Locate the cell with the specified text and output its [X, Y] center coordinate. 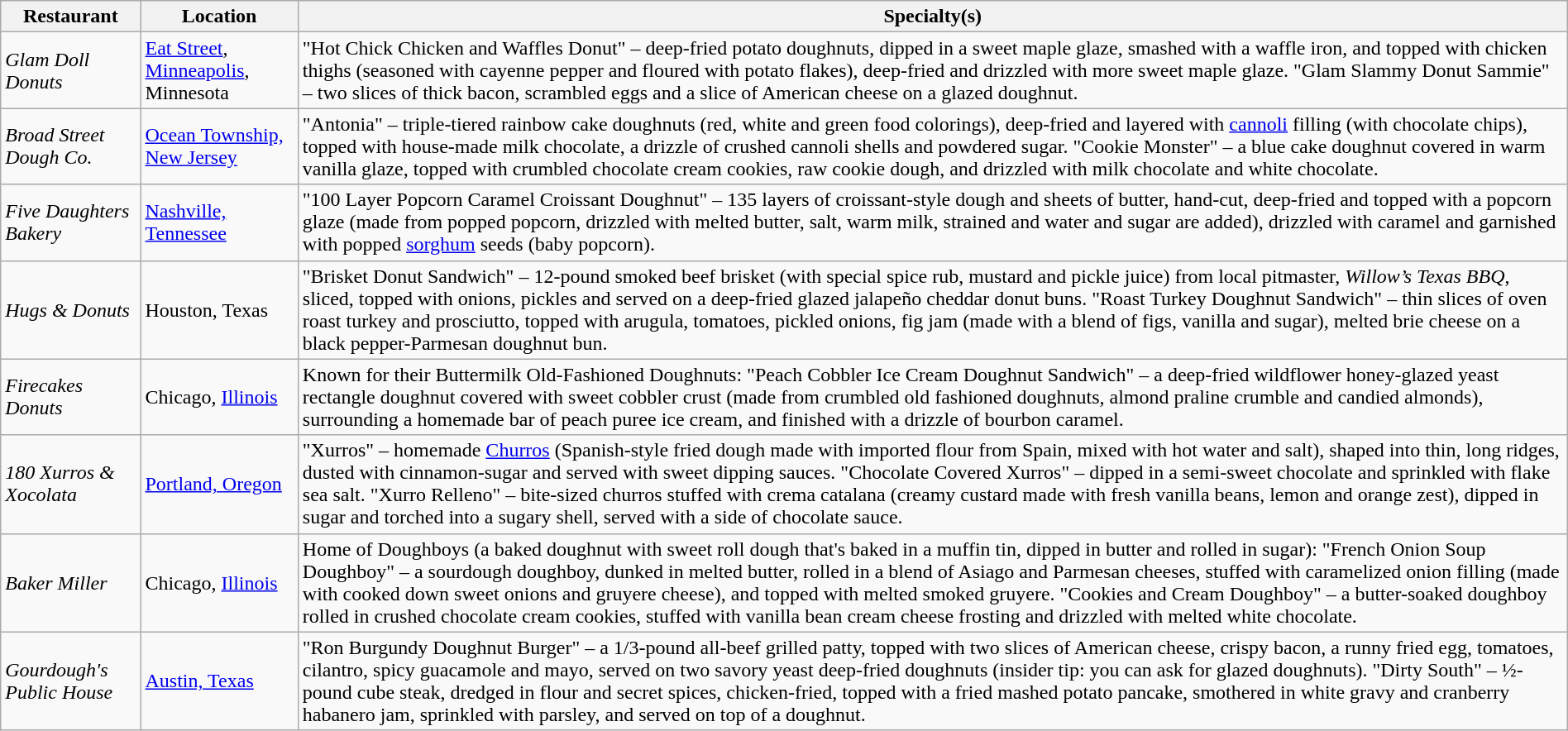
Location [219, 17]
Baker Miller [71, 582]
Austin, Texas [219, 681]
Nashville, Tennessee [219, 222]
Ocean Township, New Jersey [219, 146]
Gourdough's Public House [71, 681]
Houston, Texas [219, 309]
Glam Doll Donuts [71, 70]
180 Xurros & Xocolata [71, 485]
Broad Street Dough Co. [71, 146]
Firecakes Donuts [71, 397]
Hugs & Donuts [71, 309]
Specialty(s) [933, 17]
Restaurant [71, 17]
Portland, Oregon [219, 485]
Eat Street, Minneapolis, Minnesota [219, 70]
Five Daughters Bakery [71, 222]
